Return [X, Y] of the center of cell containing provided text 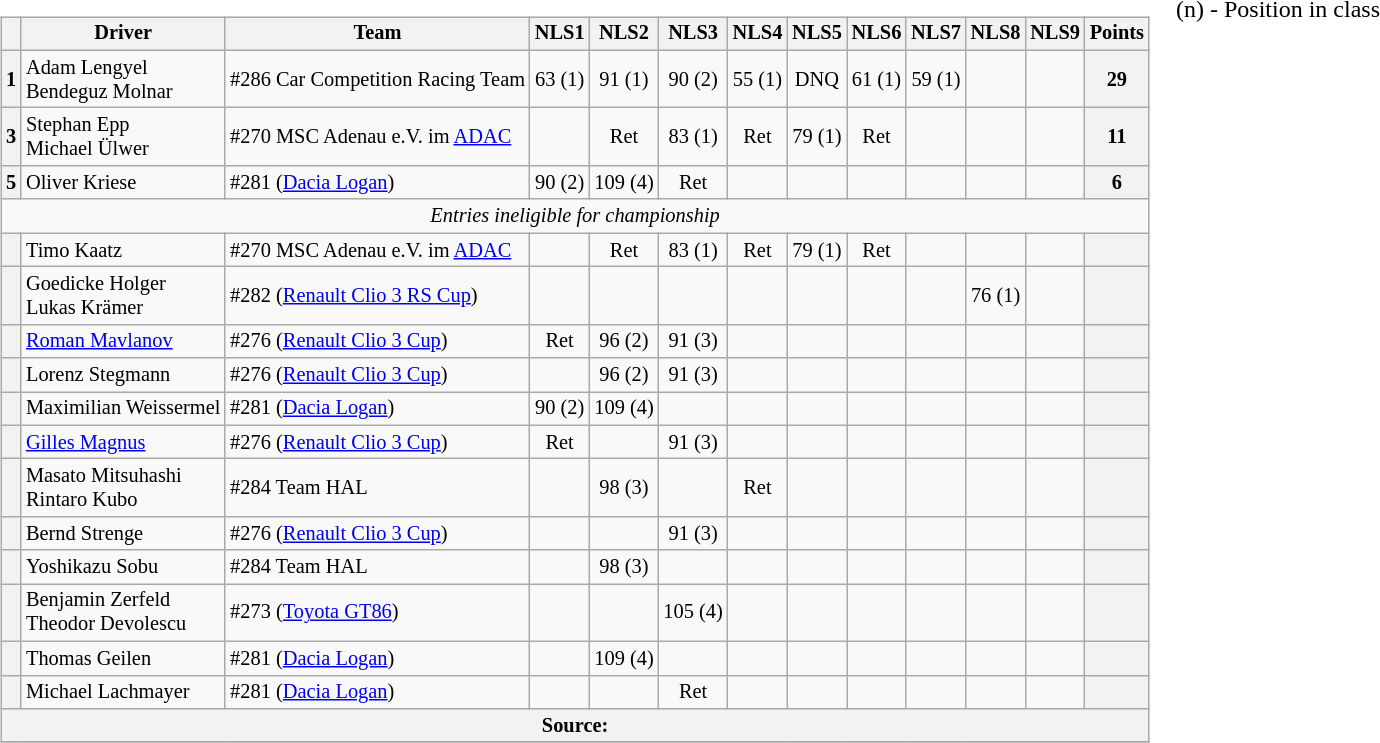
#282 (Renault Clio 3 RS Cup) [378, 296]
Michael Lachmayer [123, 692]
Benjamin Zerfeld Theodor Devolescu [123, 613]
55 (1) [758, 79]
59 (1) [936, 79]
1 [11, 79]
Stephan Epp Michael Ülwer [123, 137]
Source: [575, 726]
NLS6 [877, 34]
NLS9 [1055, 34]
Points [1117, 34]
3 [11, 137]
Driver [123, 34]
61 (1) [877, 79]
Thomas Geilen [123, 658]
11 [1117, 137]
#286 Car Competition Racing Team [378, 79]
Masato Mitsuhashi Rintaro Kubo [123, 488]
Timo Kaatz [123, 250]
63 (1) [560, 79]
105 (4) [694, 613]
Gilles Magnus [123, 442]
NLS3 [694, 34]
29 [1117, 79]
Goedicke Holger Lukas Krämer [123, 296]
NLS2 [624, 34]
Yoshikazu Sobu [123, 567]
DNQ [817, 79]
Lorenz Stegmann [123, 375]
6 [1117, 183]
Maximilian Weissermel [123, 409]
NLS1 [560, 34]
Team [378, 34]
Adam Lengyel Bendeguz Molnar [123, 79]
#273 (Toyota GT86) [378, 613]
Oliver Kriese [123, 183]
Roman Mavlanov [123, 341]
91 (1) [624, 79]
NLS4 [758, 34]
NLS5 [817, 34]
Entries ineligible for championship [575, 216]
Bernd Strenge [123, 534]
NLS7 [936, 34]
5 [11, 183]
NLS8 [996, 34]
76 (1) [996, 296]
